Detect which cell encompasses the target text, then output its [x, y] center coordinate. 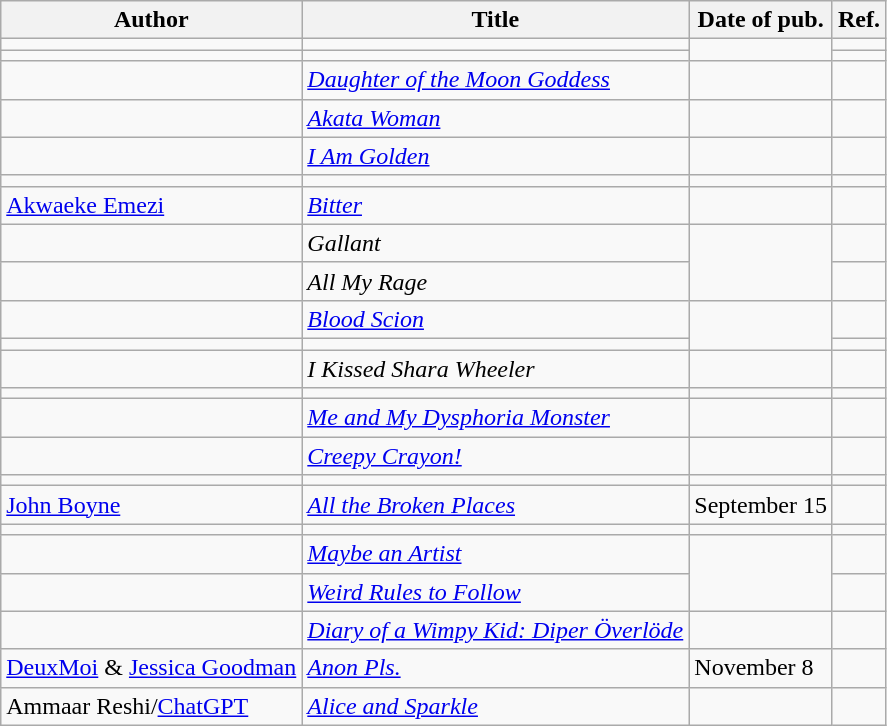
Maybe an Artist [496, 554]
Ammaar Reshi/ChatGPT [152, 706]
Title [496, 20]
I Kissed Shara Wheeler [496, 369]
Bitter [496, 205]
Akata Woman [496, 118]
Daughter of the Moon Goddess [496, 80]
DeuxMoi & Jessica Goodman [152, 668]
Diary of a Wimpy Kid: Diper Överlöde [496, 630]
All the Broken Places [496, 505]
September 15 [761, 505]
Author [152, 20]
Weird Rules to Follow [496, 592]
Ref. [858, 20]
John Boyne [152, 505]
Gallant [496, 243]
Alice and Sparkle [496, 706]
Me and My Dysphoria Monster [496, 418]
Creepy Crayon! [496, 456]
I Am Golden [496, 156]
All My Rage [496, 281]
Anon Pls. [496, 668]
November 8 [761, 668]
Akwaeke Emezi [152, 205]
Date of pub. [761, 20]
Blood Scion [496, 319]
